Identify which cell holds the provided text, then report its [X, Y] central coordinate. 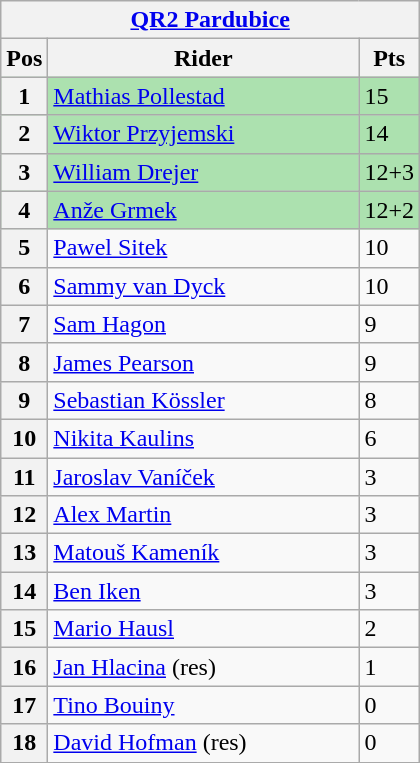
David Hofman (res) [204, 743]
Jan Hlacina (res) [204, 667]
James Pearson [204, 362]
7 [24, 324]
Matouš Kameník [204, 553]
Sammy van Dyck [204, 286]
18 [24, 743]
Alex Martin [204, 515]
Tino Bouiny [204, 705]
Pts [390, 58]
5 [24, 248]
Pos [24, 58]
Jaroslav Vaníček [204, 477]
Rider [204, 58]
Mario Hausl [204, 629]
Sam Hagon [204, 324]
Wiktor Przyjemski [204, 134]
12+2 [390, 210]
William Drejer [204, 172]
17 [24, 705]
12+3 [390, 172]
11 [24, 477]
Nikita Kaulins [204, 438]
Mathias Pollestad [204, 96]
Pawel Sitek [204, 248]
12 [24, 515]
Anže Grmek [204, 210]
Sebastian Kössler [204, 400]
QR2 Pardubice [210, 20]
4 [24, 210]
13 [24, 553]
16 [24, 667]
Ben Iken [204, 591]
